Locate the cell with the specified text and output its (X, Y) center coordinate. 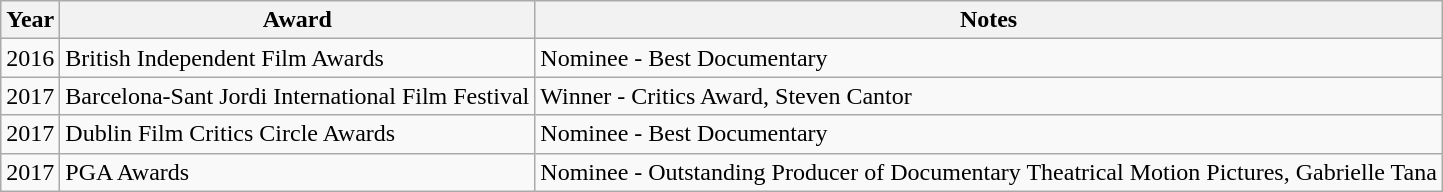
British Independent Film Awards (298, 58)
Dublin Film Critics Circle Awards (298, 134)
Nominee - Outstanding Producer of Documentary Theatrical Motion Pictures, Gabrielle Tana (989, 172)
Winner - Critics Award, Steven Cantor (989, 96)
2016 (30, 58)
Year (30, 20)
Barcelona-Sant Jordi International Film Festival (298, 96)
PGA Awards (298, 172)
Notes (989, 20)
Award (298, 20)
